Locate the cell with the specified text and output its [x, y] center coordinate. 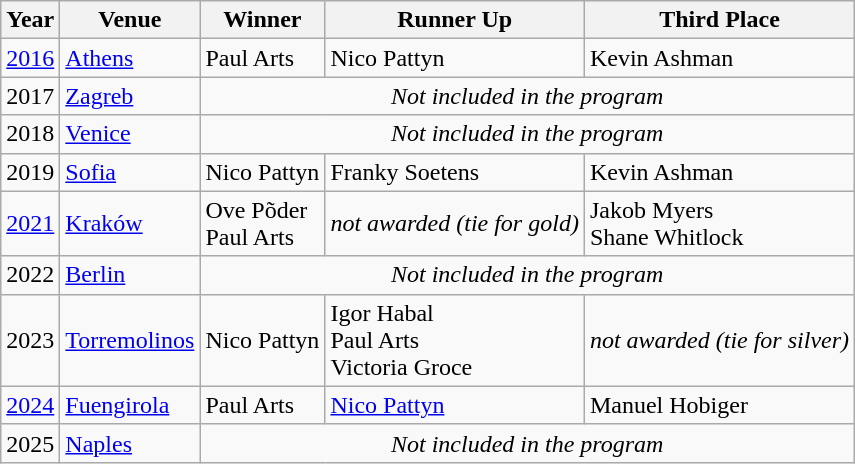
2019 [30, 172]
Kraków [130, 224]
2016 [30, 58]
Year [30, 20]
Athens [130, 58]
Manuel Hobiger [719, 405]
Venue [130, 20]
not awarded (tie for silver) [719, 340]
Berlin [130, 275]
Venice [130, 134]
Ove Põder Paul Arts [262, 224]
2022 [30, 275]
Fuengirola [130, 405]
Naples [130, 443]
2025 [30, 443]
Runner Up [455, 20]
not awarded (tie for gold) [455, 224]
Winner [262, 20]
Third Place [719, 20]
Zagreb [130, 96]
2017 [30, 96]
Jakob Myers Shane Whitlock [719, 224]
Franky Soetens [455, 172]
Sofia [130, 172]
2021 [30, 224]
Torremolinos [130, 340]
2018 [30, 134]
2023 [30, 340]
Igor Habal Paul Arts Victoria Groce [455, 340]
2024 [30, 405]
